From the cell containing the given text, extract its center point as (x, y) coordinate. 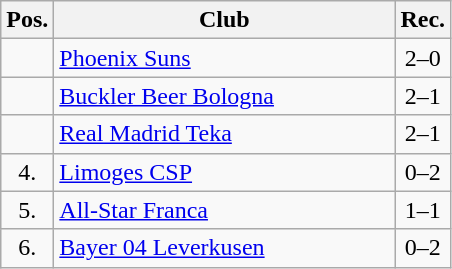
5. (28, 210)
All-Star Franca (224, 210)
Phoenix Suns (224, 58)
Club (224, 20)
Real Madrid Teka (224, 134)
2–0 (423, 58)
Limoges CSP (224, 172)
4. (28, 172)
Pos. (28, 20)
Buckler Beer Bologna (224, 96)
Rec. (423, 20)
Bayer 04 Leverkusen (224, 248)
6. (28, 248)
1–1 (423, 210)
